Return [X, Y] of the center of cell containing provided text 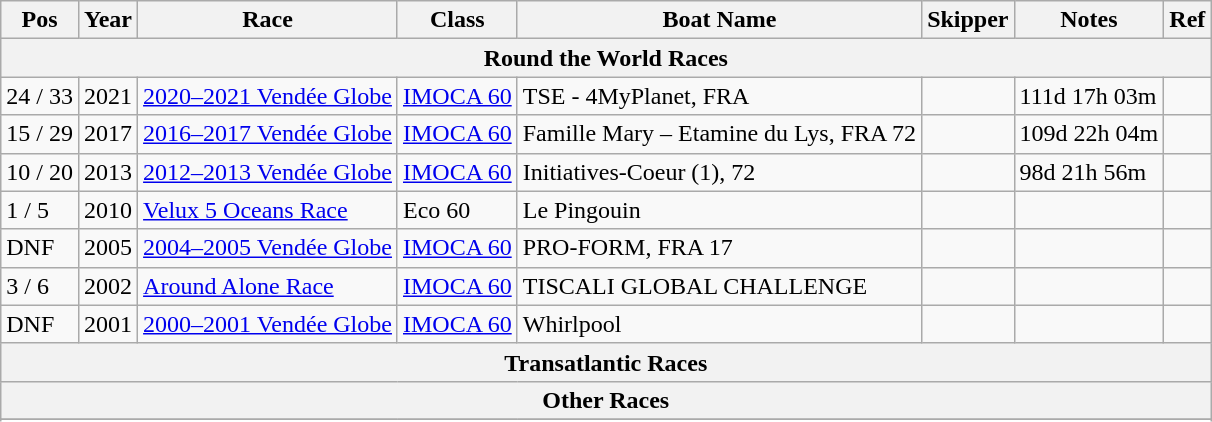
24 / 33 [40, 96]
10 / 20 [40, 172]
2020–2021 Vendée Globe [268, 96]
Around Alone Race [268, 286]
Ref [1188, 20]
Whirlpool [719, 324]
Class [457, 20]
15 / 29 [40, 134]
111d 17h 03m [1089, 96]
2012–2013 Vendée Globe [268, 172]
Race [268, 20]
Skipper [968, 20]
109d 22h 04m [1089, 134]
98d 21h 56m [1089, 172]
PRO-FORM, FRA 17 [719, 248]
TISCALI GLOBAL CHALLENGE [719, 286]
2001 [108, 324]
2000–2001 Vendée Globe [268, 324]
Eco 60 [457, 210]
Famille Mary – Etamine du Lys, FRA 72 [719, 134]
2021 [108, 96]
Le Pingouin [719, 210]
2005 [108, 248]
2013 [108, 172]
Velux 5 Oceans Race [268, 210]
Initiatives-Coeur (1), 72 [719, 172]
2002 [108, 286]
2017 [108, 134]
Pos [40, 20]
Notes [1089, 20]
Other Races [606, 400]
2010 [108, 210]
2004–2005 Vendée Globe [268, 248]
Transatlantic Races [606, 362]
Boat Name [719, 20]
Round the World Races [606, 58]
Year [108, 20]
2016–2017 Vendée Globe [268, 134]
TSE - 4MyPlanet, FRA [719, 96]
3 / 6 [40, 286]
1 / 5 [40, 210]
